Pinpoint the cell where the given text exists, returning its (X, Y) midpoint coordinate. 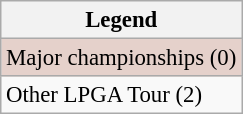
Other LPGA Tour (2) (122, 95)
Legend (122, 20)
Major championships (0) (122, 58)
